For the text-containing cell, return its midpoint in [x, y] coordinate format. 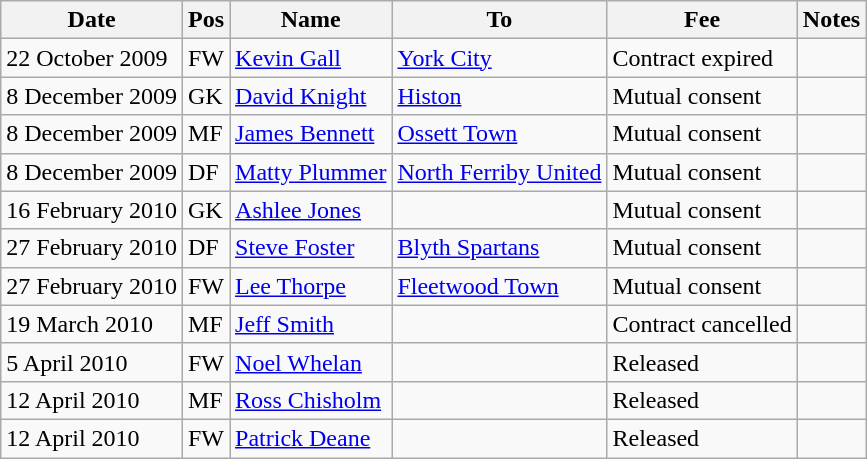
22 October 2009 [92, 58]
James Bennett [311, 134]
York City [500, 58]
Notes [831, 20]
5 April 2010 [92, 362]
Name [311, 20]
David Knight [311, 96]
Steve Foster [311, 248]
Date [92, 20]
Fleetwood Town [500, 286]
Ross Chisholm [311, 400]
Patrick Deane [311, 438]
19 March 2010 [92, 324]
Ossett Town [500, 134]
Contract cancelled [702, 324]
Matty Plummer [311, 172]
Pos [206, 20]
Lee Thorpe [311, 286]
To [500, 20]
Fee [702, 20]
Noel Whelan [311, 362]
Jeff Smith [311, 324]
Ashlee Jones [311, 210]
Blyth Spartans [500, 248]
North Ferriby United [500, 172]
Kevin Gall [311, 58]
Histon [500, 96]
16 February 2010 [92, 210]
Contract expired [702, 58]
